For the text-containing cell, return its midpoint in [x, y] coordinate format. 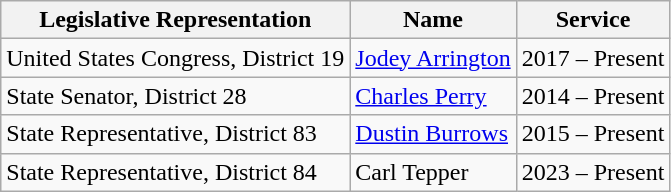
United States Congress, District 19 [176, 58]
Charles Perry [433, 96]
Service [593, 20]
2023 – Present [593, 172]
2017 – Present [593, 58]
State Representative, District 83 [176, 134]
State Representative, District 84 [176, 172]
2015 – Present [593, 134]
2014 – Present [593, 96]
Dustin Burrows [433, 134]
State Senator, District 28 [176, 96]
Carl Tepper [433, 172]
Name [433, 20]
Legislative Representation [176, 20]
Jodey Arrington [433, 58]
